Search for the cell housing the specified text and yield its [X, Y] center coordinate. 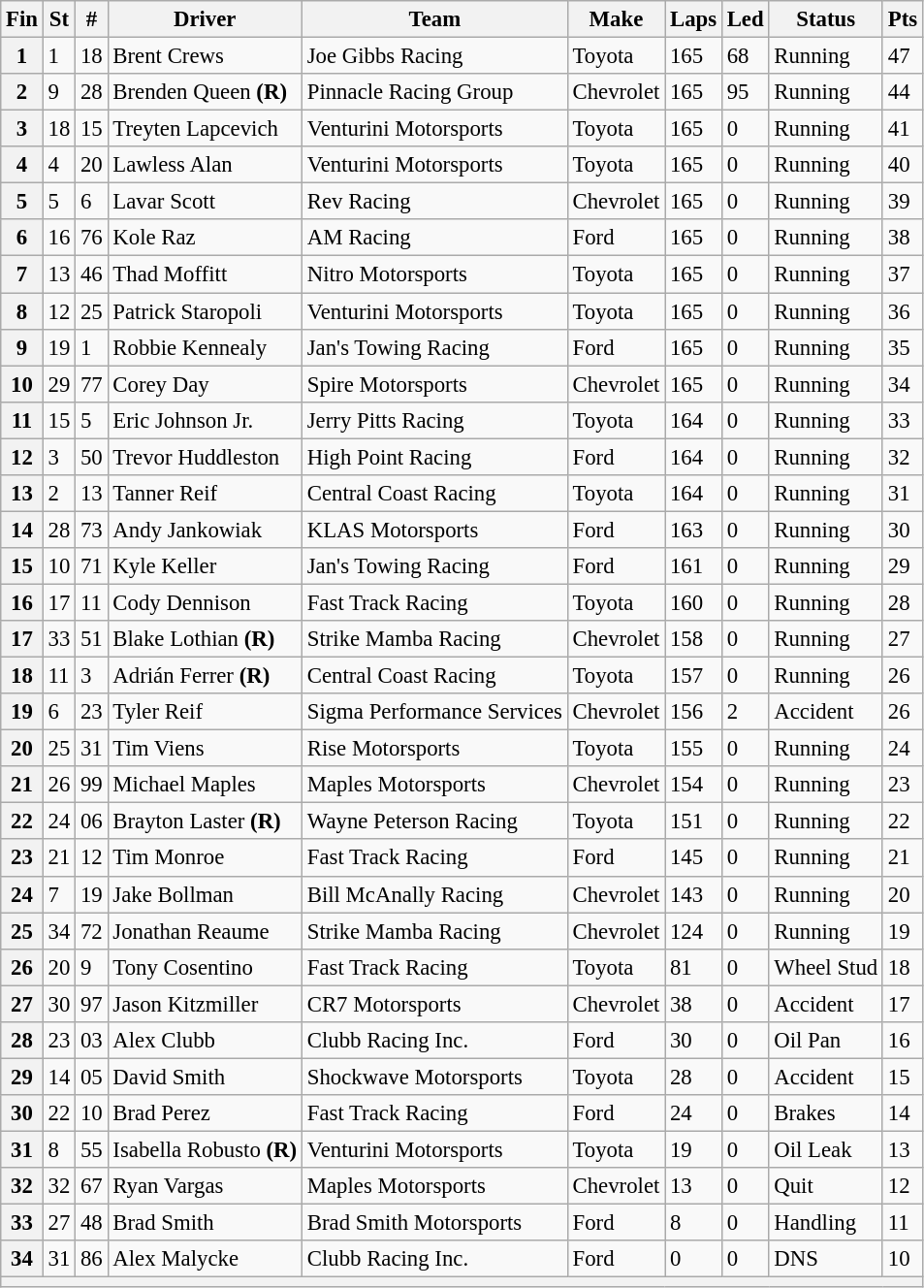
Tim Viens [205, 749]
Jason Kitzmiller [205, 1004]
Spire Motorsports [434, 384]
50 [91, 457]
72 [91, 931]
Wayne Peterson Racing [434, 821]
71 [91, 566]
97 [91, 1004]
Alex Malycke [205, 1259]
35 [902, 347]
Tyler Reif [205, 712]
# [91, 19]
Ryan Vargas [205, 1186]
Fin [22, 19]
Brad Perez [205, 1113]
Jonathan Reaume [205, 931]
Bill McAnally Racing [434, 894]
KLAS Motorsports [434, 530]
Corey Day [205, 384]
Lavar Scott [205, 202]
48 [91, 1223]
Eric Johnson Jr. [205, 420]
DNS [826, 1259]
Tony Cosentino [205, 967]
55 [91, 1149]
Laps [694, 19]
David Smith [205, 1077]
154 [694, 785]
Treyten Lapcevich [205, 129]
CR7 Motorsports [434, 1004]
39 [902, 202]
155 [694, 749]
Status [826, 19]
Thad Moffitt [205, 274]
Team [434, 19]
Patrick Staropoli [205, 311]
Quit [826, 1186]
37 [902, 274]
Brakes [826, 1113]
151 [694, 821]
St [58, 19]
Brenden Queen (R) [205, 92]
81 [694, 967]
Andy Jankowiak [205, 530]
Jake Bollman [205, 894]
Pinnacle Racing Group [434, 92]
36 [902, 311]
Alex Clubb [205, 1041]
06 [91, 821]
Shockwave Motorsports [434, 1077]
Pts [902, 19]
Brayton Laster (R) [205, 821]
95 [745, 92]
05 [91, 1077]
Trevor Huddleston [205, 457]
High Point Racing [434, 457]
Robbie Kennealy [205, 347]
Sigma Performance Services [434, 712]
Lawless Alan [205, 165]
47 [902, 56]
76 [91, 238]
51 [91, 639]
Tim Monroe [205, 858]
Kyle Keller [205, 566]
Rev Racing [434, 202]
67 [91, 1186]
Rise Motorsports [434, 749]
Cody Dennison [205, 602]
157 [694, 676]
Jerry Pitts Racing [434, 420]
Nitro Motorsports [434, 274]
158 [694, 639]
Joe Gibbs Racing [434, 56]
86 [91, 1259]
41 [902, 129]
Driver [205, 19]
Oil Pan [826, 1041]
Michael Maples [205, 785]
Led [745, 19]
40 [902, 165]
Blake Lothian (R) [205, 639]
44 [902, 92]
Tanner Reif [205, 494]
73 [91, 530]
Handling [826, 1223]
160 [694, 602]
163 [694, 530]
143 [694, 894]
Brent Crews [205, 56]
161 [694, 566]
Oil Leak [826, 1149]
Make [616, 19]
Brad Smith Motorsports [434, 1223]
Adrián Ferrer (R) [205, 676]
77 [91, 384]
46 [91, 274]
Wheel Stud [826, 967]
156 [694, 712]
03 [91, 1041]
AM Racing [434, 238]
Brad Smith [205, 1223]
68 [745, 56]
99 [91, 785]
Isabella Robusto (R) [205, 1149]
145 [694, 858]
124 [694, 931]
Kole Raz [205, 238]
